Return the [X, Y] coordinate for the center point of the cell that contains the specified text.  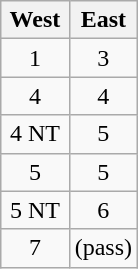
4 NT [35, 134]
5 NT [35, 210]
1 [35, 58]
West [35, 20]
7 [35, 248]
3 [103, 58]
6 [103, 210]
East [103, 20]
(pass) [103, 248]
